Identify which cell holds the provided text, then report its [x, y] central coordinate. 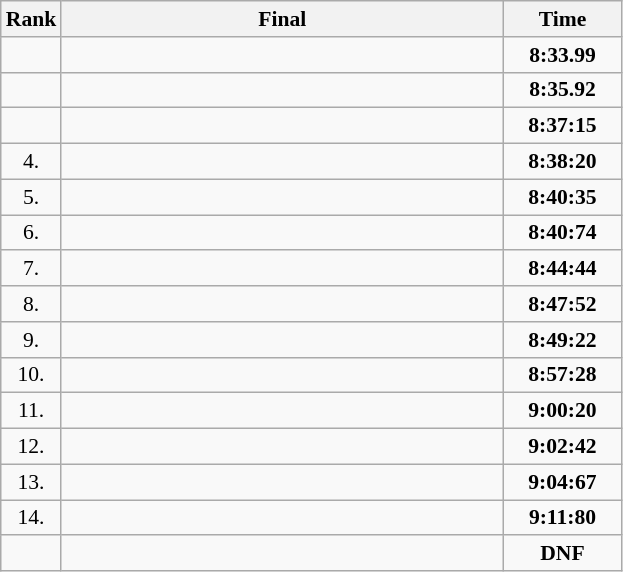
Final [282, 19]
8:49:22 [562, 340]
8:33.99 [562, 55]
9:11:80 [562, 518]
10. [32, 375]
DNF [562, 554]
7. [32, 269]
13. [32, 482]
9:02:42 [562, 447]
8:38:20 [562, 162]
8. [32, 304]
9:00:20 [562, 411]
11. [32, 411]
Rank [32, 19]
14. [32, 518]
9:04:67 [562, 482]
8:35.92 [562, 90]
8:44:44 [562, 269]
Time [562, 19]
8:37:15 [562, 126]
4. [32, 162]
8:40:74 [562, 233]
12. [32, 447]
8:57:28 [562, 375]
9. [32, 340]
8:47:52 [562, 304]
8:40:35 [562, 197]
5. [32, 197]
6. [32, 233]
